Return [X, Y] of the center of cell containing provided text 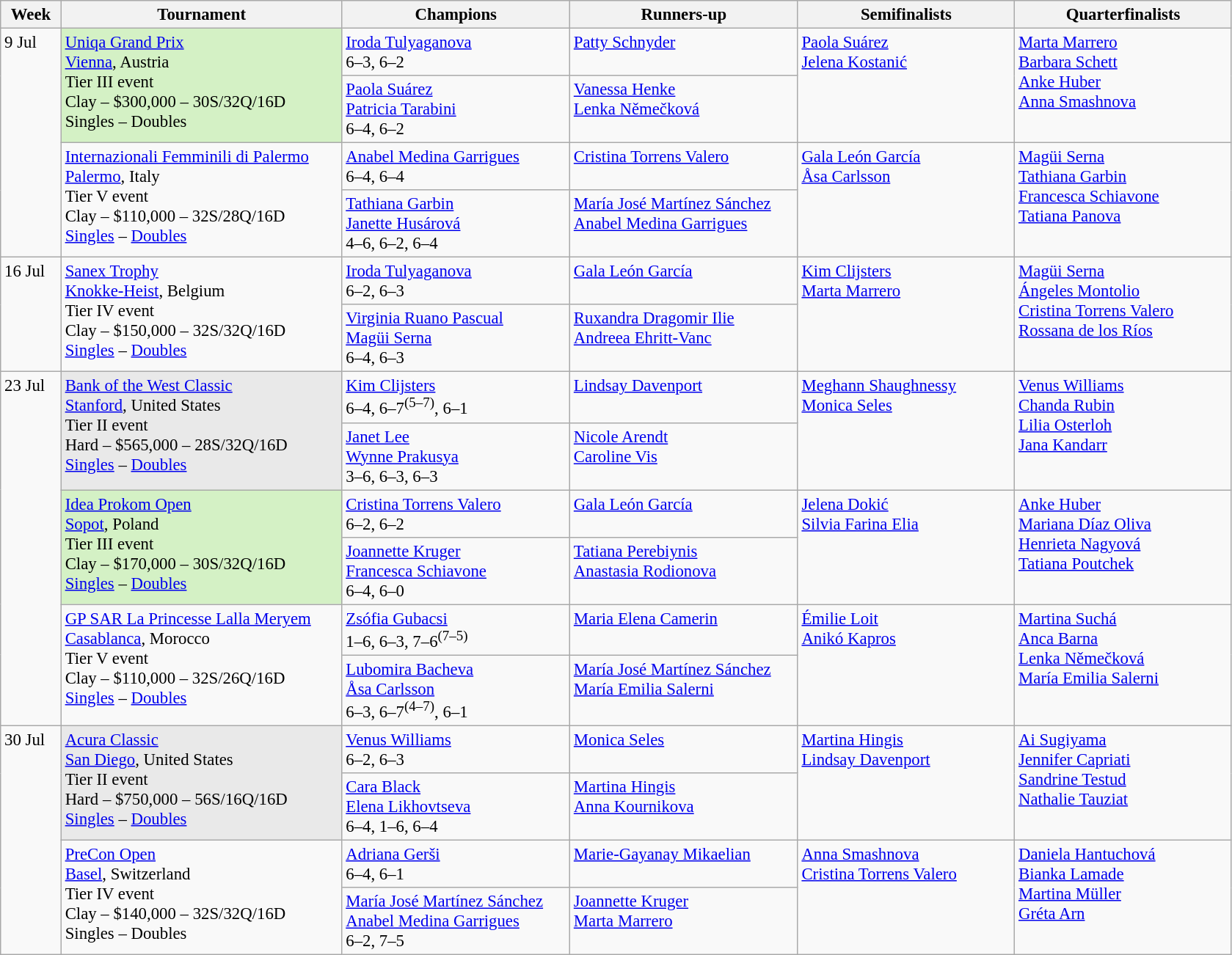
Magüi Serna Ángeles Montolio Cristina Torrens Valero Rossana de los Ríos [1123, 315]
Idea Prokom Open Sopot, Poland Tier III eventClay – $170,000 – 30S/32Q/16DSingles – Doubles [201, 547]
Jelena Dokić Silvia Farina Elia [906, 547]
Zsófia Gubacsi 1–6, 6–3, 7–6(7–5) [456, 629]
Patty Schnyder [684, 53]
Uniqa Grand Prix Vienna, Austria Tier III eventClay – $300,000 – 30S/32Q/16DSingles – Doubles [201, 86]
Internazionali Femminili di Palermo Palermo, Italy Tier V eventClay – $110,000 – 32S/28Q/16DSingles – Doubles [201, 200]
Tournament [201, 15]
Tathiana Garbin Janette Husárová 4–6, 6–2, 6–4 [456, 224]
Ai Sugiyama Jennifer Capriati Sandrine Testud Nathalie Tauziat [1123, 783]
Lindsay Davenport [684, 398]
Joannette Kruger Francesca Schiavone 6–4, 6–0 [456, 571]
Iroda Tulyaganova 6–3, 6–2 [456, 53]
Tatiana Perebiynis Anastasia Rodionova [684, 571]
Martina Suchá Anca Barna Lenka Němečková María Emilia Salerni [1123, 665]
Adriana Gerši 6–4, 6–1 [456, 864]
GP SAR La Princesse Lalla Meryem Casablanca, Morocco Tier V eventClay – $110,000 – 32S/26Q/16DSingles – Doubles [201, 665]
23 Jul [31, 549]
Acura Classic San Diego, United States Tier II eventHard – $750,000 – 56S/16Q/16DSingles – Doubles [201, 783]
Virginia Ruano Pascual Magüi Serna6–4, 6–3 [456, 339]
Maria Elena Camerin [684, 629]
Kim Clijsters Marta Marrero [906, 315]
Monica Seles [684, 750]
Lubomira Bacheva Åsa Carlsson 6–3, 6–7(4–7), 6–1 [456, 690]
Janet Lee Wynne Prakusya 3–6, 6–3, 6–3 [456, 456]
Semifinalists [906, 15]
Joannette Kruger Marta Marrero [684, 921]
Magüi Serna Tathiana Garbin Francesca Schiavone Tatiana Panova [1123, 200]
Champions [456, 15]
Gala León García Åsa Carlsson [906, 200]
Anke Huber Mariana Díaz Oliva Henrieta Nagyová Tatiana Poutchek [1123, 547]
Ruxandra Dragomir Ilie Andreea Ehritt-Vanc [684, 339]
Meghann Shaughnessy Monica Seles [906, 431]
Runners-up [684, 15]
Martina Hingis Lindsay Davenport [906, 783]
Vanessa Henke Lenka Němečková [684, 109]
María José Martínez Sánchez María Emilia Salerni [684, 690]
16 Jul [31, 315]
Nicole Arendt Caroline Vis [684, 456]
Venus Williams Chanda Rubin Lilia Osterloh Jana Kandarr [1123, 431]
Kim Clijsters 6–4, 6–7(5–7), 6–1 [456, 398]
Cristina Torrens Valero 6–2, 6–2 [456, 513]
PreCon Open Basel, Switzerland Tier IV eventClay – $140,000 – 32S/32Q/16DSingles – Doubles [201, 898]
Cristina Torrens Valero [684, 167]
Bank of the West Classic Stanford, United States Tier II eventHard – $565,000 – 28S/32Q/16DSingles – Doubles [201, 431]
Anna Smashnova Cristina Torrens Valero [906, 898]
Iroda Tulyaganova 6–2, 6–3 [456, 282]
Paola Suárez Patricia Tarabini 6–4, 6–2 [456, 109]
Paola Suárez Jelena Kostanić [906, 86]
María José Martínez Sánchez Anabel Medina Garrigues 6–2, 7–5 [456, 921]
Anabel Medina Garrigues 6–4, 6–4 [456, 167]
Martina Hingis Anna Kournikova [684, 807]
Marie-Gayanay Mikaelian [684, 864]
Daniela Hantuchová Bianka Lamade Martina Müller Gréta Arn [1123, 898]
Émilie Loit Anikó Kapros [906, 665]
9 Jul [31, 143]
María José Martínez Sánchez Anabel Medina Garrigues [684, 224]
30 Jul [31, 840]
Week [31, 15]
Marta Marrero Barbara Schett Anke Huber Anna Smashnova [1123, 86]
Cara Black Elena Likhovtseva 6–4, 1–6, 6–4 [456, 807]
Quarterfinalists [1123, 15]
Sanex Trophy Knokke-Heist, Belgium Tier IV eventClay – $150,000 – 32S/32Q/16DSingles – Doubles [201, 315]
Venus Williams 6–2, 6–3 [456, 750]
